Determine the [x, y] coordinate at the center of the cell enclosing the given text.  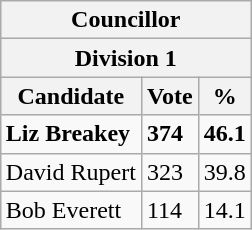
374 [170, 134]
% [224, 96]
Councillor [126, 20]
114 [170, 210]
Bob Everett [70, 210]
Vote [170, 96]
46.1 [224, 134]
323 [170, 172]
39.8 [224, 172]
14.1 [224, 210]
David Rupert [70, 172]
Division 1 [126, 58]
Liz Breakey [70, 134]
Candidate [70, 96]
